For the text-containing cell, return its midpoint in [x, y] coordinate format. 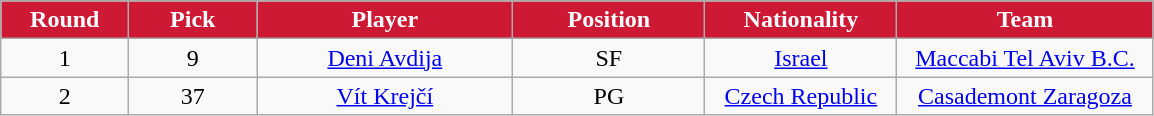
9 [193, 58]
Player [385, 20]
Nationality [801, 20]
37 [193, 96]
Czech Republic [801, 96]
Vít Krejčí [385, 96]
PG [609, 96]
2 [65, 96]
Casademont Zaragoza [1025, 96]
Pick [193, 20]
Deni Avdija [385, 58]
Maccabi Tel Aviv B.C. [1025, 58]
Team [1025, 20]
SF [609, 58]
Round [65, 20]
Position [609, 20]
1 [65, 58]
Israel [801, 58]
